Scan for the cell matching the given text and deliver its [X, Y] coordinate at center. 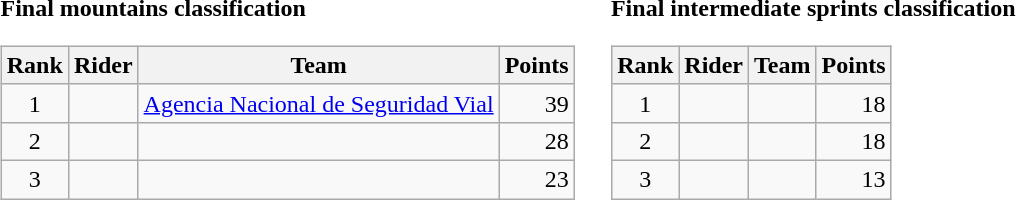
23 [536, 179]
Agencia Nacional de Seguridad Vial [318, 103]
13 [854, 179]
39 [536, 103]
28 [536, 141]
